Determine the (x, y) coordinate at the center of the cell enclosing the given text.  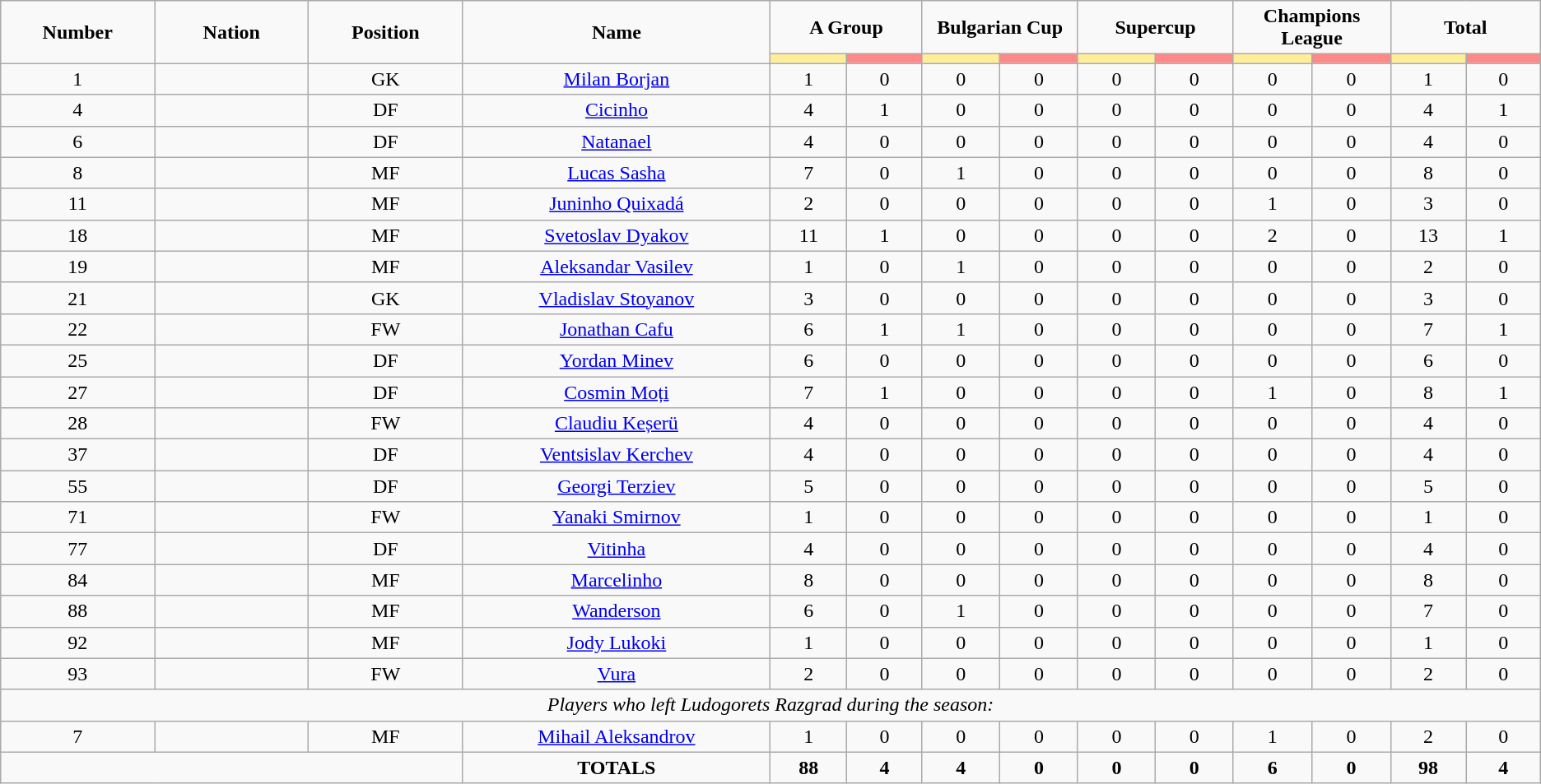
Total (1465, 28)
13 (1428, 235)
21 (77, 298)
71 (77, 517)
Supercup (1156, 28)
18 (77, 235)
Ventsislav Kerchev (617, 455)
TOTALS (617, 768)
27 (77, 392)
Vladislav Stoyanov (617, 298)
Juninho Quixadá (617, 204)
55 (77, 486)
Natanael (617, 141)
Yordan Minev (617, 360)
Lucas Sasha (617, 173)
Claudiu Keșerü (617, 424)
Number (77, 32)
Cosmin Moți (617, 392)
Marcelinho (617, 580)
Bulgarian Cup (999, 28)
Georgi Terziev (617, 486)
Milan Borjan (617, 79)
98 (1428, 768)
25 (77, 360)
Cicinho (617, 110)
Vitinha (617, 549)
Champions League (1312, 28)
A Group (846, 28)
93 (77, 674)
Vura (617, 674)
77 (77, 549)
84 (77, 580)
22 (77, 329)
Players who left Ludogorets Razgrad during the season: (770, 705)
37 (77, 455)
Aleksandar Vasilev (617, 267)
Name (617, 32)
92 (77, 643)
Wanderson (617, 611)
Position (385, 32)
Jody Lukoki (617, 643)
Svetoslav Dyakov (617, 235)
Yanaki Smirnov (617, 517)
28 (77, 424)
19 (77, 267)
Nation (232, 32)
Jonathan Cafu (617, 329)
Mihail Aleksandrov (617, 736)
